Detect which cell encompasses the target text, then output its [X, Y] center coordinate. 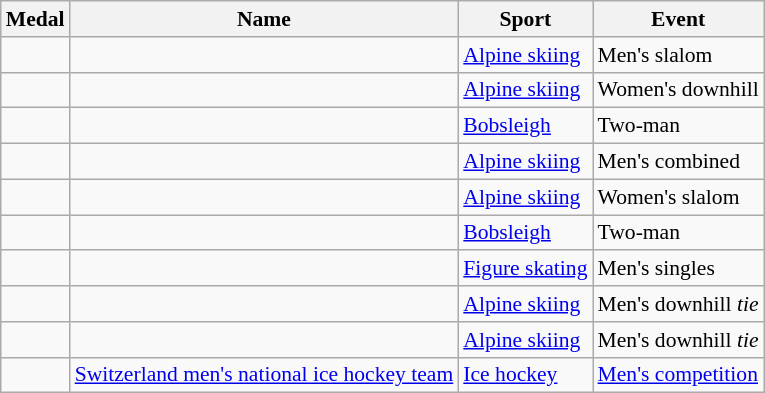
Figure skating [525, 269]
Switzerland men's national ice hockey team [264, 375]
Men's slalom [678, 55]
Ice hockey [525, 375]
Men's singles [678, 269]
Event [678, 19]
Women's slalom [678, 197]
Men's competition [678, 375]
Sport [525, 19]
Name [264, 19]
Men's combined [678, 162]
Women's downhill [678, 90]
Medal [36, 19]
